Search for the cell housing the specified text and yield its [x, y] center coordinate. 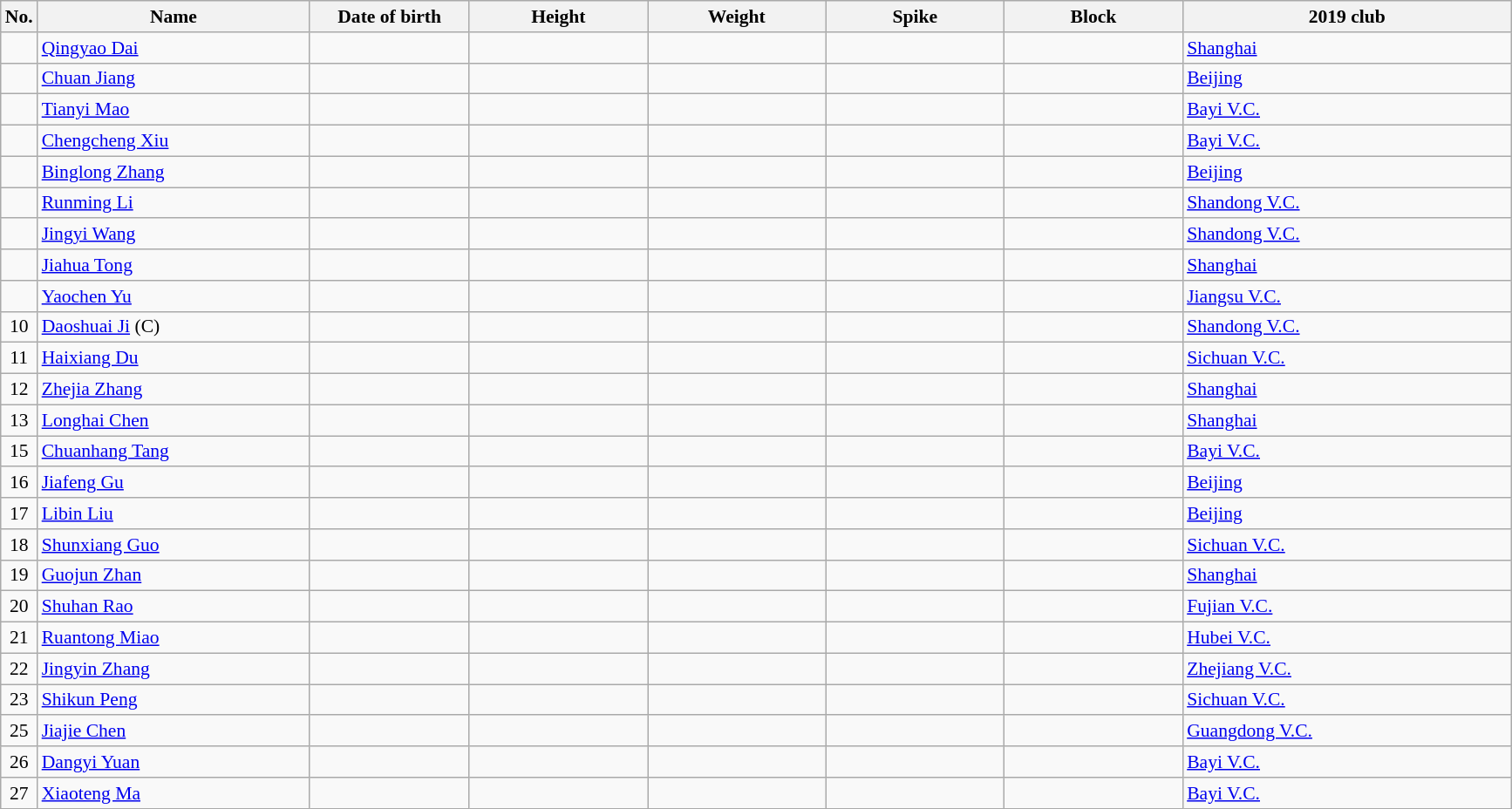
Yaochen Yu [174, 296]
Jingyi Wang [174, 235]
Tianyi Mao [174, 110]
Block [1093, 17]
Qingyao Dai [174, 48]
11 [19, 358]
Hubei V.C. [1346, 638]
13 [19, 420]
22 [19, 669]
Jiafeng Gu [174, 483]
Shuhan Rao [174, 607]
Shikun Peng [174, 700]
Jiahua Tong [174, 265]
Zhejiang V.C. [1346, 669]
Guangdong V.C. [1346, 731]
15 [19, 452]
No. [19, 17]
Xiaoteng Ma [174, 793]
27 [19, 793]
Jingyin Zhang [174, 669]
Daoshuai Ji (C) [174, 327]
17 [19, 513]
Date of birth [389, 17]
Chuan Jiang [174, 78]
25 [19, 731]
Spike [916, 17]
Shunxiang Guo [174, 545]
Jiajie Chen [174, 731]
Dangyi Yuan [174, 762]
Weight [738, 17]
Haixiang Du [174, 358]
Fujian V.C. [1346, 607]
Zhejia Zhang [174, 390]
20 [19, 607]
Guojun Zhan [174, 575]
21 [19, 638]
16 [19, 483]
18 [19, 545]
2019 club [1346, 17]
23 [19, 700]
Libin Liu [174, 513]
Runming Li [174, 203]
10 [19, 327]
Chengcheng Xiu [174, 141]
Binglong Zhang [174, 172]
19 [19, 575]
Longhai Chen [174, 420]
Chuanhang Tang [174, 452]
Height [558, 17]
Jiangsu V.C. [1346, 296]
Name [174, 17]
Ruantong Miao [174, 638]
12 [19, 390]
26 [19, 762]
